Find where the given text appears and provide that cell's center as (X, Y) coordinate. 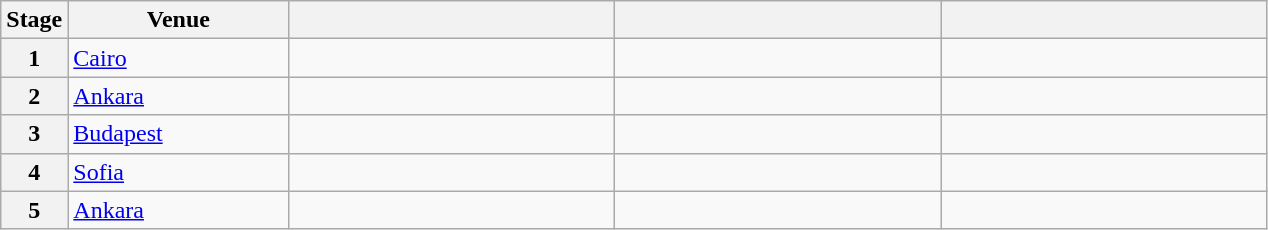
5 (34, 210)
Cairo (178, 58)
Venue (178, 20)
4 (34, 172)
1 (34, 58)
3 (34, 134)
Sofia (178, 172)
2 (34, 96)
Stage (34, 20)
Budapest (178, 134)
